Find where the given text appears and provide that cell's center as (x, y) coordinate. 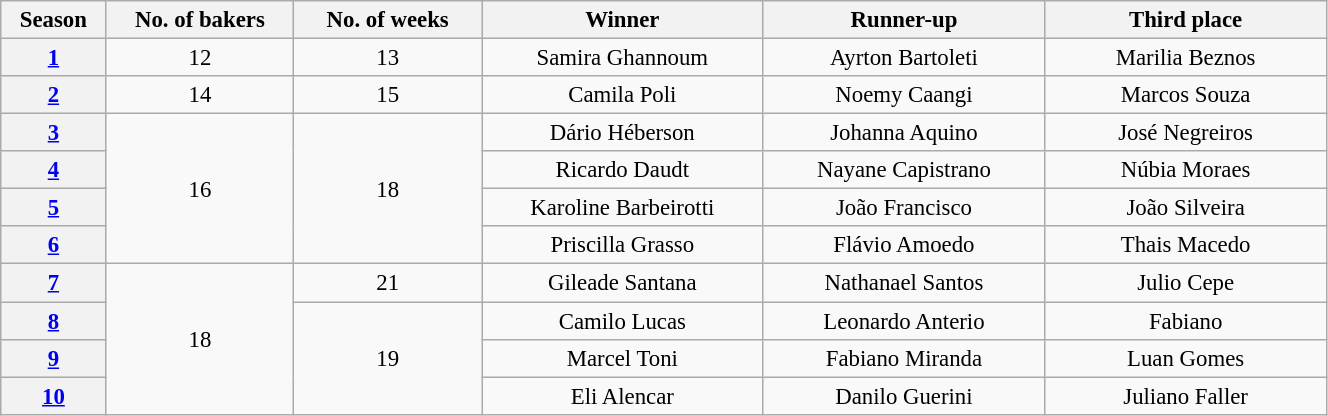
7 (54, 283)
No. of bakers (200, 20)
14 (200, 95)
Samira Ghannoum (623, 58)
João Francisco (904, 208)
Thais Macedo (1186, 245)
Eli Alencar (623, 396)
Ayrton Bartoleti (904, 58)
12 (200, 58)
Marilia Beznos (1186, 58)
2 (54, 95)
José Negreiros (1186, 133)
Fabiano (1186, 321)
Nayane Capistrano (904, 170)
Juliano Faller (1186, 396)
Johanna Aquino (904, 133)
Priscilla Grasso (623, 245)
10 (54, 396)
Flávio Amoedo (904, 245)
Marcos Souza (1186, 95)
Camila Poli (623, 95)
9 (54, 358)
Luan Gomes (1186, 358)
1 (54, 58)
21 (388, 283)
19 (388, 358)
15 (388, 95)
Leonardo Anterio (904, 321)
Noemy Caangi (904, 95)
Marcel Toni (623, 358)
Camilo Lucas (623, 321)
4 (54, 170)
3 (54, 133)
Núbia Moraes (1186, 170)
Nathanael Santos (904, 283)
5 (54, 208)
No. of weeks (388, 20)
Dário Héberson (623, 133)
6 (54, 245)
Ricardo Daudt (623, 170)
Julio Cepe (1186, 283)
Third place (1186, 20)
Danilo Guerini (904, 396)
Gileade Santana (623, 283)
Karoline Barbeirotti (623, 208)
13 (388, 58)
Runner-up (904, 20)
Season (54, 20)
16 (200, 189)
João Silveira (1186, 208)
Winner (623, 20)
8 (54, 321)
Fabiano Miranda (904, 358)
